Locate the cell with the specified text and output its (x, y) center coordinate. 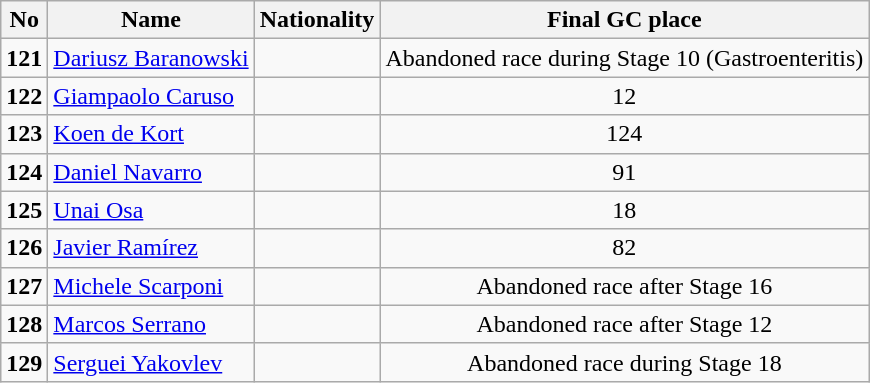
129 (24, 362)
121 (24, 58)
Michele Scarponi (151, 286)
Abandoned race during Stage 10 (Gastroenteritis) (624, 58)
No (24, 20)
91 (624, 172)
18 (624, 210)
Javier Ramírez (151, 248)
122 (24, 96)
Final GC place (624, 20)
128 (24, 324)
Unai Osa (151, 210)
Marcos Serrano (151, 324)
Name (151, 20)
Koen de Kort (151, 134)
Abandoned race after Stage 16 (624, 286)
127 (24, 286)
Giampaolo Caruso (151, 96)
Daniel Navarro (151, 172)
Abandoned race during Stage 18 (624, 362)
125 (24, 210)
126 (24, 248)
12 (624, 96)
123 (24, 134)
Abandoned race after Stage 12 (624, 324)
Serguei Yakovlev (151, 362)
82 (624, 248)
Nationality (317, 20)
Dariusz Baranowski (151, 58)
